Output the (X, Y) coordinate of the center of the cell containing the given text.  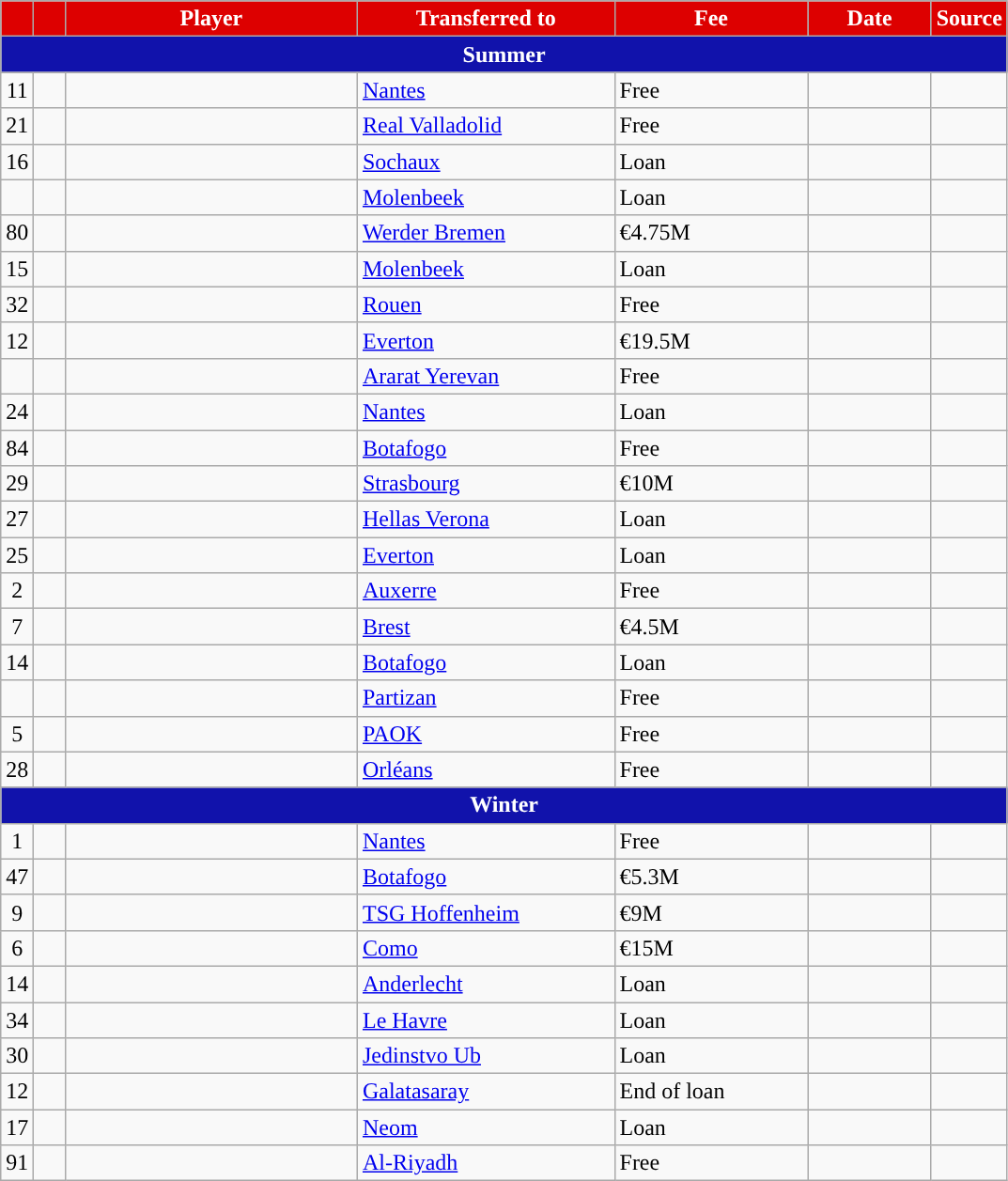
Werder Bremen (486, 233)
Orléans (486, 769)
30 (17, 1056)
€4.5M (711, 627)
Rouen (486, 304)
28 (17, 769)
Jedinstvo Ub (486, 1056)
Anderlecht (486, 984)
24 (17, 412)
€10M (711, 484)
Winter (504, 805)
Date (870, 19)
€4.75M (711, 233)
47 (17, 877)
TSG Hoffenheim (486, 912)
27 (17, 520)
16 (17, 162)
Transferred to (486, 19)
91 (17, 1163)
Summer (504, 54)
Fee (711, 19)
1 (17, 841)
Le Havre (486, 1019)
6 (17, 948)
21 (17, 126)
9 (17, 912)
Brest (486, 627)
Source (969, 19)
5 (17, 734)
Hellas Verona (486, 520)
15 (17, 269)
Player (210, 19)
29 (17, 484)
€19.5M (711, 340)
Real Valladolid (486, 126)
Strasbourg (486, 484)
2 (17, 591)
Galatasaray (486, 1092)
Neom (486, 1127)
Sochaux (486, 162)
€5.3M (711, 877)
84 (17, 448)
PAOK (486, 734)
17 (17, 1127)
€9M (711, 912)
11 (17, 90)
Como (486, 948)
End of loan (711, 1092)
32 (17, 304)
25 (17, 555)
80 (17, 233)
7 (17, 627)
Al-Riyadh (486, 1163)
Auxerre (486, 591)
34 (17, 1019)
Partizan (486, 698)
Ararat Yerevan (486, 376)
€15M (711, 948)
